Extract the (X, Y) coordinate from the center of the cell holding the provided text.  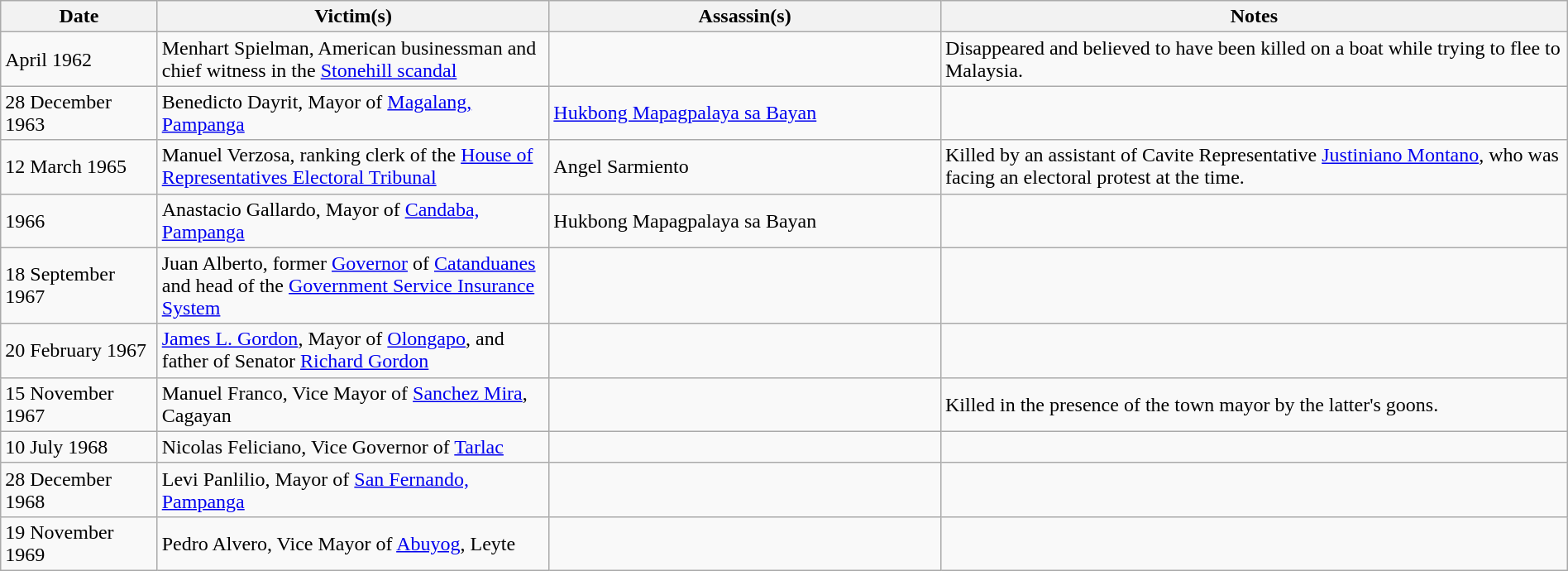
19 November 1969 (79, 543)
Nicolas Feliciano, Vice Governor of Tarlac (353, 447)
Menhart Spielman, American businessman and chief witness in the Stonehill scandal (353, 60)
April 1962 (79, 60)
Manuel Franco, Vice Mayor of Sanchez Mira, Cagayan (353, 404)
15 November 1967 (79, 404)
28 December 1968 (79, 490)
Date (79, 17)
Anastacio Gallardo, Mayor of Candaba, Pampanga (353, 220)
Benedicto Dayrit, Mayor of Magalang, Pampanga (353, 113)
Levi Panlilio, Mayor of San Fernando, Pampanga (353, 490)
Pedro Alvero, Vice Mayor of Abuyog, Leyte (353, 543)
Juan Alberto, former Governor of Catanduanes and head of the Government Service Insurance System (353, 285)
Angel Sarmiento (745, 167)
28 December 1963 (79, 113)
20 February 1967 (79, 351)
Killed in the presence of the town mayor by the latter's goons. (1254, 404)
Assassin(s) (745, 17)
Manuel Verzosa, ranking clerk of the House of Representatives Electoral Tribunal (353, 167)
12 March 1965 (79, 167)
Notes (1254, 17)
18 September 1967 (79, 285)
1966 (79, 220)
Disappeared and believed to have been killed on a boat while trying to flee to Malaysia. (1254, 60)
James L. Gordon, Mayor of Olongapo, and father of Senator Richard Gordon (353, 351)
10 July 1968 (79, 447)
Victim(s) (353, 17)
Killed by an assistant of Cavite Representative Justiniano Montano, who was facing an electoral protest at the time. (1254, 167)
